From the cell containing the given text, extract its center point as (X, Y) coordinate. 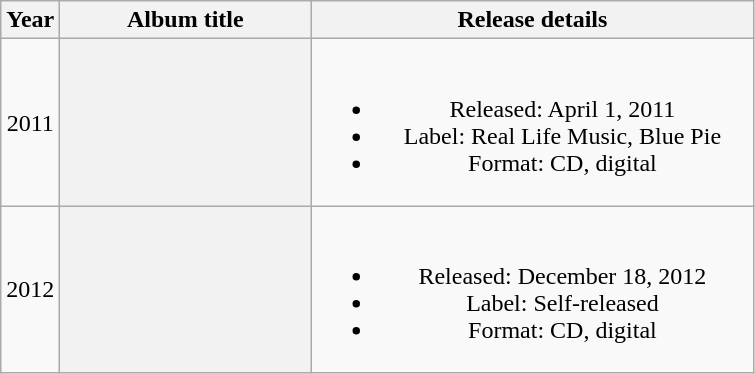
Released: December 18, 2012Label: Self-releasedFormat: CD, digital (532, 290)
Album title (186, 20)
Year (30, 20)
2011 (30, 122)
2012 (30, 290)
Released: April 1, 2011Label: Real Life Music, Blue PieFormat: CD, digital (532, 122)
Release details (532, 20)
